Identify which cell holds the provided text, then report its [x, y] central coordinate. 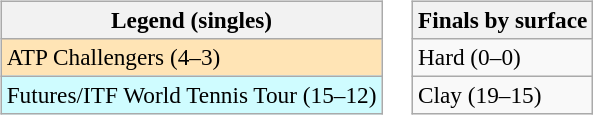
ATP Challengers (4–3) [192, 57]
Futures/ITF World Tennis Tour (15–12) [192, 95]
Finals by surface [503, 20]
Hard (0–0) [503, 57]
Clay (19–15) [503, 95]
Legend (singles) [192, 20]
